Identify which cell holds the provided text, then report its (X, Y) central coordinate. 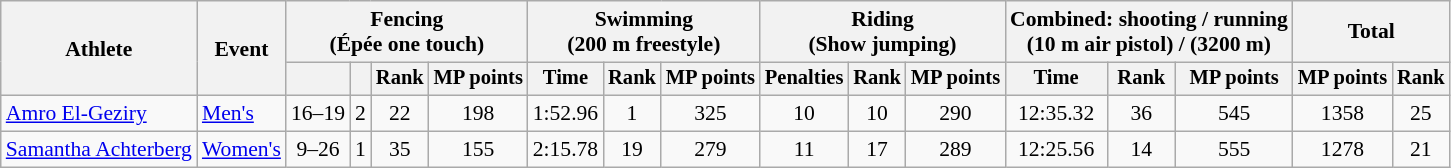
290 (956, 114)
Penalties (804, 79)
25 (1421, 114)
545 (1234, 114)
2:15.78 (566, 150)
1:52.96 (566, 114)
1358 (1342, 114)
Riding(Show jumping) (882, 32)
Women's (242, 150)
1278 (1342, 150)
Amro El-Geziry (99, 114)
19 (632, 150)
Men's (242, 114)
Swimming(200 m freestyle) (644, 32)
Combined: shooting / running(10 m air pistol) / (3200 m) (1149, 32)
12:25.56 (1056, 150)
Total (1372, 32)
36 (1141, 114)
17 (877, 150)
555 (1234, 150)
Athlete (99, 48)
Samantha Achterberg (99, 150)
9–26 (318, 150)
21 (1421, 150)
11 (804, 150)
279 (710, 150)
22 (400, 114)
155 (478, 150)
Event (242, 48)
12:35.32 (1056, 114)
2 (360, 114)
325 (710, 114)
198 (478, 114)
289 (956, 150)
35 (400, 150)
16–19 (318, 114)
Fencing(Épée one touch) (407, 32)
14 (1141, 150)
